For the text-containing cell, return its midpoint in [x, y] coordinate format. 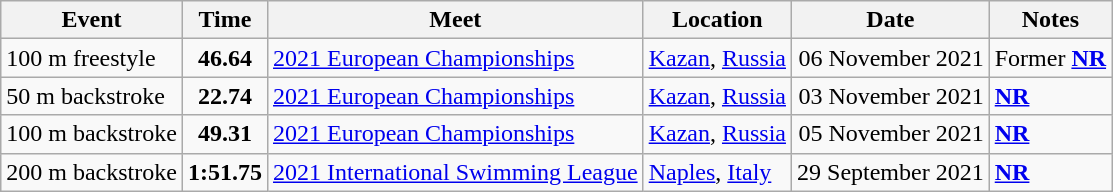
Naples, Italy [717, 172]
49.31 [224, 134]
100 m backstroke [92, 134]
06 November 2021 [891, 58]
Location [717, 20]
2021 International Swimming League [455, 172]
05 November 2021 [891, 134]
46.64 [224, 58]
50 m backstroke [92, 96]
22.74 [224, 96]
Time [224, 20]
100 m freestyle [92, 58]
03 November 2021 [891, 96]
200 m backstroke [92, 172]
Notes [1050, 20]
Event [92, 20]
Date [891, 20]
Meet [455, 20]
1:51.75 [224, 172]
Former NR [1050, 58]
29 September 2021 [891, 172]
